Return the [x, y] coordinate for the center point of the cell that contains the specified text.  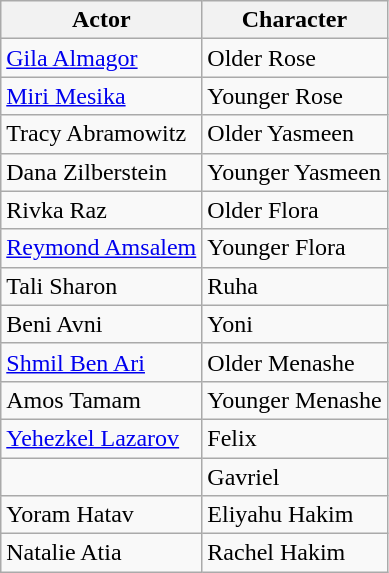
Younger Rose [294, 96]
Younger Flora [294, 248]
Gila Almagor [102, 58]
Amos Tamam [102, 400]
Tali Sharon [102, 286]
Tracy Abramowitz [102, 134]
Yehezkel Lazarov [102, 438]
Younger Menashe [294, 400]
Yoram Hatav [102, 515]
Miri Mesika [102, 96]
Older Menashe [294, 362]
Older Yasmeen [294, 134]
Rachel Hakim [294, 553]
Older Rose [294, 58]
Reymond Amsalem [102, 248]
Natalie Atia [102, 553]
Yoni [294, 324]
Older Flora [294, 210]
Beni Avni [102, 324]
Character [294, 20]
Rivka Raz [102, 210]
Felix [294, 438]
Shmil Ben Ari [102, 362]
Eliyahu Hakim [294, 515]
Dana Zilberstein [102, 172]
Younger Yasmeen [294, 172]
Gavriel [294, 477]
Ruha [294, 286]
Actor [102, 20]
